Output the [x, y] coordinate of the center of the cell containing the given text.  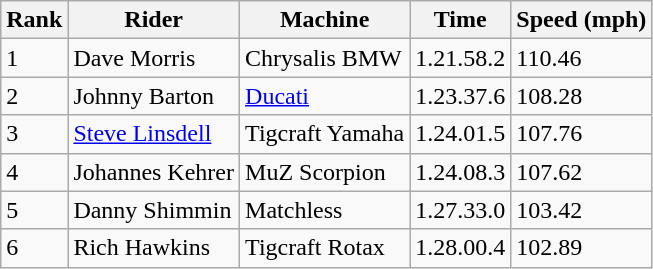
Rider [154, 20]
1 [34, 58]
Tigcraft Yamaha [325, 134]
Time [460, 20]
Johnny Barton [154, 96]
4 [34, 172]
102.89 [582, 248]
108.28 [582, 96]
1.28.00.4 [460, 248]
Tigcraft Rotax [325, 248]
Ducati [325, 96]
5 [34, 210]
Johannes Kehrer [154, 172]
Matchless [325, 210]
Steve Linsdell [154, 134]
1.24.01.5 [460, 134]
107.76 [582, 134]
Chrysalis BMW [325, 58]
1.21.58.2 [460, 58]
Speed (mph) [582, 20]
MuZ Scorpion [325, 172]
Dave Morris [154, 58]
103.42 [582, 210]
2 [34, 96]
1.27.33.0 [460, 210]
6 [34, 248]
Danny Shimmin [154, 210]
1.24.08.3 [460, 172]
Rank [34, 20]
110.46 [582, 58]
Rich Hawkins [154, 248]
1.23.37.6 [460, 96]
107.62 [582, 172]
Machine [325, 20]
3 [34, 134]
